Detect which cell encompasses the target text, then output its (X, Y) center coordinate. 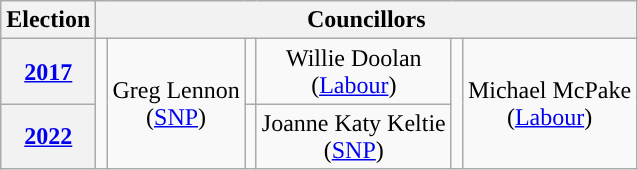
Joanne Katy Keltie(SNP) (354, 136)
Michael McPake(Labour) (549, 104)
Councillors (366, 20)
2017 (48, 72)
Greg Lennon(SNP) (176, 104)
Election (48, 20)
2022 (48, 136)
Willie Doolan(Labour) (354, 72)
